Extract the [X, Y] coordinate from the center of the cell holding the provided text.  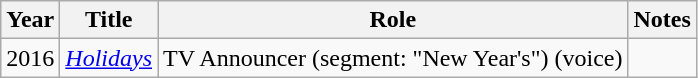
Holidays [109, 58]
Title [109, 20]
TV Announcer (segment: "New Year's") (voice) [393, 58]
Notes [662, 20]
Role [393, 20]
2016 [30, 58]
Year [30, 20]
